Return the [X, Y] coordinate for the center point of the cell that contains the specified text.  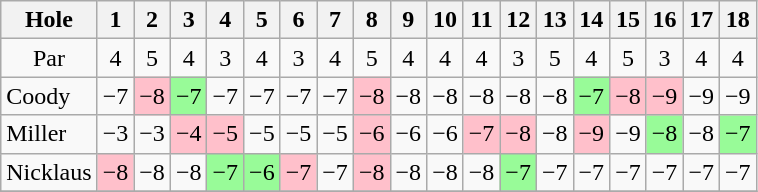
6 [298, 20]
17 [702, 20]
18 [738, 20]
Hole [49, 20]
14 [592, 20]
Miller [49, 134]
9 [408, 20]
Nicklaus [49, 172]
1 [116, 20]
12 [518, 20]
Coody [49, 96]
8 [372, 20]
7 [336, 20]
Par [49, 58]
15 [628, 20]
13 [554, 20]
2 [152, 20]
11 [482, 20]
10 [446, 20]
16 [664, 20]
−4 [188, 134]
